From the cell containing the given text, extract its center point as (x, y) coordinate. 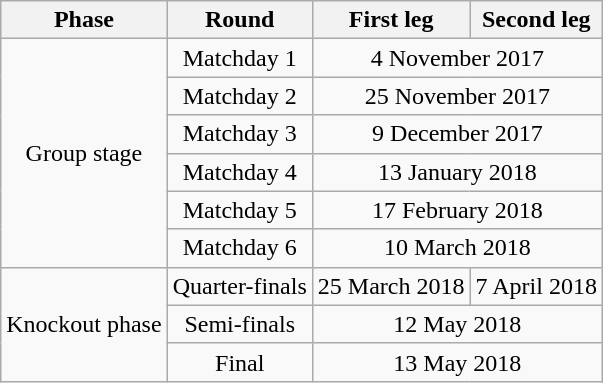
Round (240, 20)
Knockout phase (84, 324)
Matchday 5 (240, 210)
9 December 2017 (457, 134)
Second leg (536, 20)
10 March 2018 (457, 248)
7 April 2018 (536, 286)
Group stage (84, 153)
Matchday 2 (240, 96)
Matchday 6 (240, 248)
Phase (84, 20)
4 November 2017 (457, 58)
25 March 2018 (391, 286)
Quarter-finals (240, 286)
25 November 2017 (457, 96)
First leg (391, 20)
Matchday 3 (240, 134)
Matchday 1 (240, 58)
13 January 2018 (457, 172)
Matchday 4 (240, 172)
13 May 2018 (457, 362)
Final (240, 362)
12 May 2018 (457, 324)
17 February 2018 (457, 210)
Semi-finals (240, 324)
